Pinpoint the cell where the given text exists, returning its (x, y) midpoint coordinate. 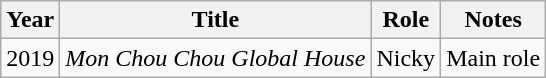
Role (406, 20)
Year (30, 20)
Main role (494, 58)
2019 (30, 58)
Title (216, 20)
Notes (494, 20)
Nicky (406, 58)
Mon Chou Chou Global House (216, 58)
